Detect which cell encompasses the target text, then output its [X, Y] center coordinate. 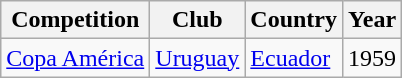
1959 [372, 58]
Ecuador [294, 58]
Country [294, 20]
Copa América [76, 58]
Competition [76, 20]
Year [372, 20]
Club [198, 20]
Uruguay [198, 58]
